Capture the cell that displays the provided text and extract its [x, y] central coordinate. 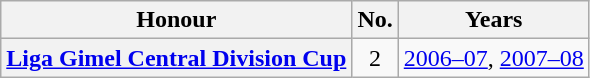
2006–07, 2007–08 [494, 58]
Years [494, 20]
Honour [176, 20]
No. [375, 20]
Liga Gimel Central Division Cup [176, 58]
2 [375, 58]
